Search for the cell housing the specified text and yield its [x, y] center coordinate. 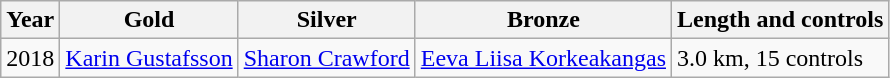
Length and controls [780, 20]
2018 [30, 58]
Silver [326, 20]
Gold [149, 20]
Sharon Crawford [326, 58]
Bronze [543, 20]
Karin Gustafsson [149, 58]
Eeva Liisa Korkeakangas [543, 58]
Year [30, 20]
3.0 km, 15 controls [780, 58]
